Find where the given text appears and provide that cell's center as (x, y) coordinate. 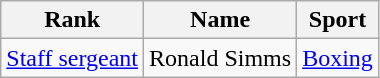
Name (220, 20)
Rank (72, 20)
Staff sergeant (72, 58)
Ronald Simms (220, 58)
Boxing (338, 58)
Sport (338, 20)
